Search for the cell housing the specified text and yield its [X, Y] center coordinate. 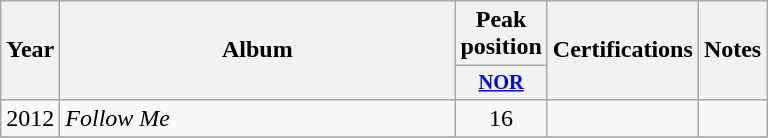
16 [501, 118]
Peak position [501, 34]
Album [258, 50]
Notes [732, 50]
Follow Me [258, 118]
Certifications [622, 50]
NOR [501, 83]
2012 [30, 118]
Year [30, 50]
